Capture the cell that displays the provided text and extract its [X, Y] central coordinate. 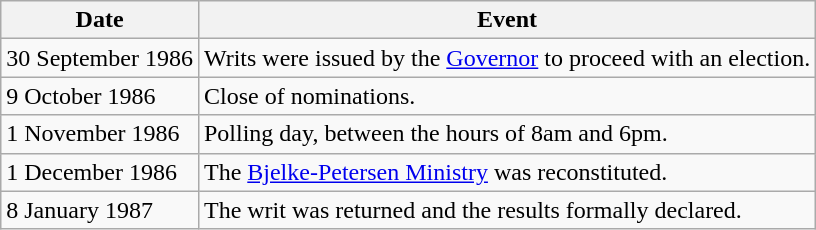
Polling day, between the hours of 8am and 6pm. [506, 134]
Date [100, 20]
The writ was returned and the results formally declared. [506, 210]
Writs were issued by the Governor to proceed with an election. [506, 58]
9 October 1986 [100, 96]
Event [506, 20]
Close of nominations. [506, 96]
1 December 1986 [100, 172]
30 September 1986 [100, 58]
1 November 1986 [100, 134]
The Bjelke-Petersen Ministry was reconstituted. [506, 172]
8 January 1987 [100, 210]
